From the cell containing the given text, extract its center point as [x, y] coordinate. 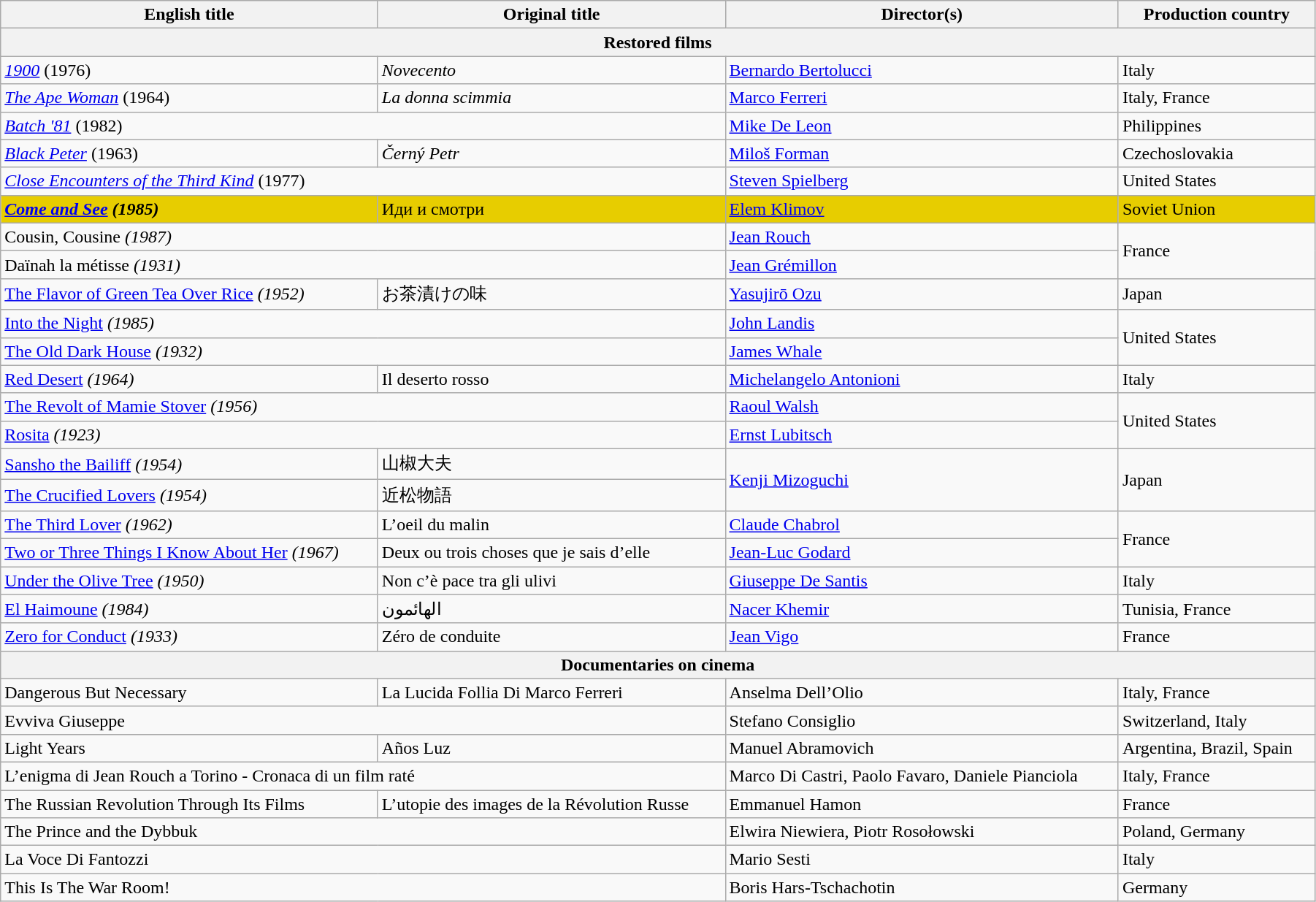
John Landis [922, 324]
お茶漬けの味 [551, 294]
Deux ou trois choses que je sais d’elle [551, 552]
Elem Klimov [922, 209]
Años Luz [551, 748]
Stefano Consiglio [922, 720]
Marco Ferreri [922, 98]
The Crucified Lovers (1954) [190, 495]
Bernardo Bertolucci [922, 70]
Marco Di Castri, Paolo Favaro, Daniele Pianciola [922, 776]
L’oeil du malin [551, 524]
Rosita (1923) [363, 435]
La Voce Di Fantozzi [363, 860]
Philippines [1217, 126]
Il deserto rosso [551, 379]
Into the Night (1985) [363, 324]
Elwira Niewiera, Piotr Rosołowski [922, 832]
Michelangelo Antonioni [922, 379]
Cousin, Cousine (1987) [363, 237]
Soviet Union [1217, 209]
Dangerous But Necessary [190, 692]
The Flavor of Green Tea Over Rice (1952) [190, 294]
1900 (1976) [190, 70]
山椒大夫 [551, 465]
Иди и смотри [551, 209]
This Is The War Room! [363, 887]
L’enigma di Jean Rouch a Torino - Cronaca di un film raté [363, 776]
La Lucida Follia Di Marco Ferreri [551, 692]
L’utopie des images de la Révolution Russe [551, 804]
The Russian Revolution Through Its Films [190, 804]
الهائمون [551, 609]
Boris Hars-Tschachotin [922, 887]
Daïnah la métisse (1931) [363, 264]
Mike De Leon [922, 126]
The Prince and the Dybbuk [363, 832]
Giuseppe De Santis [922, 581]
Black Peter (1963) [190, 153]
Documentaries on cinema [658, 665]
Under the Olive Tree (1950) [190, 581]
Jean Rouch [922, 237]
Restored films [658, 42]
Steven Spielberg [922, 181]
Mario Sesti [922, 860]
Zero for Conduct (1933) [190, 637]
Light Years [190, 748]
El Haimoune (1984) [190, 609]
Non c’è pace tra gli ulivi [551, 581]
Miloš Forman [922, 153]
The Revolt of Mamie Stover (1956) [363, 407]
Novecento [551, 70]
Emmanuel Hamon [922, 804]
La donna scimmia [551, 98]
Come and See (1985) [190, 209]
James Whale [922, 351]
Jean-Luc Godard [922, 552]
Director(s) [922, 15]
Claude Chabrol [922, 524]
Jean Vigo [922, 637]
Zéro de conduite [551, 637]
Red Desert (1964) [190, 379]
Sansho the Bailiff (1954) [190, 465]
Original title [551, 15]
The Third Lover (1962) [190, 524]
Raoul Walsh [922, 407]
Jean Grémillon [922, 264]
近松物語 [551, 495]
Switzerland, Italy [1217, 720]
Černý Petr [551, 153]
Poland, Germany [1217, 832]
Production country [1217, 15]
Batch '81 (1982) [363, 126]
Kenji Mizoguchi [922, 479]
Czechoslovakia [1217, 153]
Evviva Giuseppe [363, 720]
Close Encounters of the Third Kind (1977) [363, 181]
Manuel Abramovich [922, 748]
Argentina, Brazil, Spain [1217, 748]
Tunisia, France [1217, 609]
Two or Three Things I Know About Her (1967) [190, 552]
The Ape Woman (1964) [190, 98]
Ernst Lubitsch [922, 435]
Nacer Khemir [922, 609]
Yasujirō Ozu [922, 294]
English title [190, 15]
The Old Dark House (1932) [363, 351]
Germany [1217, 887]
Anselma Dell’Olio [922, 692]
